Detect which cell encompasses the target text, then output its [x, y] center coordinate. 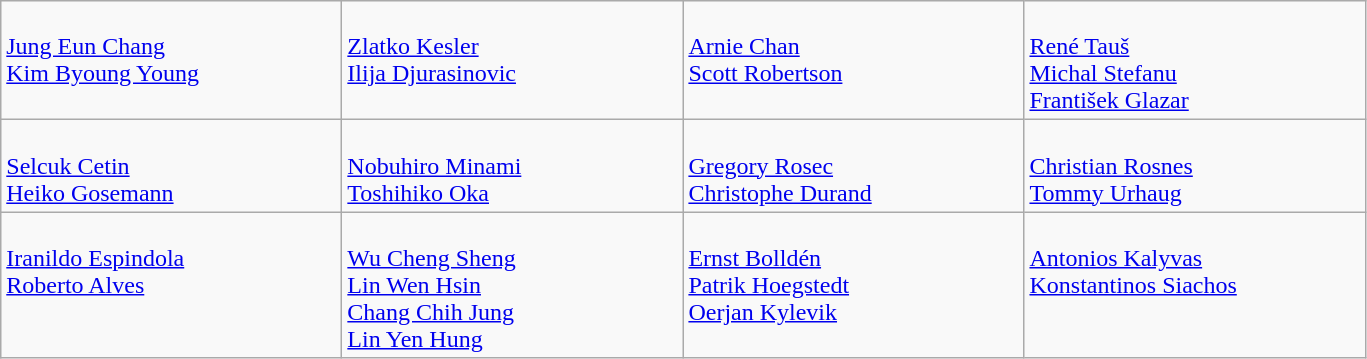
Zlatko KeslerIlija Djurasinovic [512, 60]
Nobuhiro MinamiToshihiko Oka [512, 166]
Christian RosnesTommy Urhaug [1194, 166]
Jung Eun ChangKim Byoung Young [172, 60]
Antonios KalyvasKonstantinos Siachos [1194, 285]
René TaušMichal StefanuFrantišek Glazar [1194, 60]
Gregory RosecChristophe Durand [854, 166]
Wu Cheng ShengLin Wen HsinChang Chih JungLin Yen Hung [512, 285]
Arnie ChanScott Robertson [854, 60]
Selcuk CetinHeiko Gosemann [172, 166]
Iranildo EspindolaRoberto Alves [172, 285]
Ernst BolldénPatrik HoegstedtOerjan Kylevik [854, 285]
